Search for the cell housing the specified text and yield its [X, Y] center coordinate. 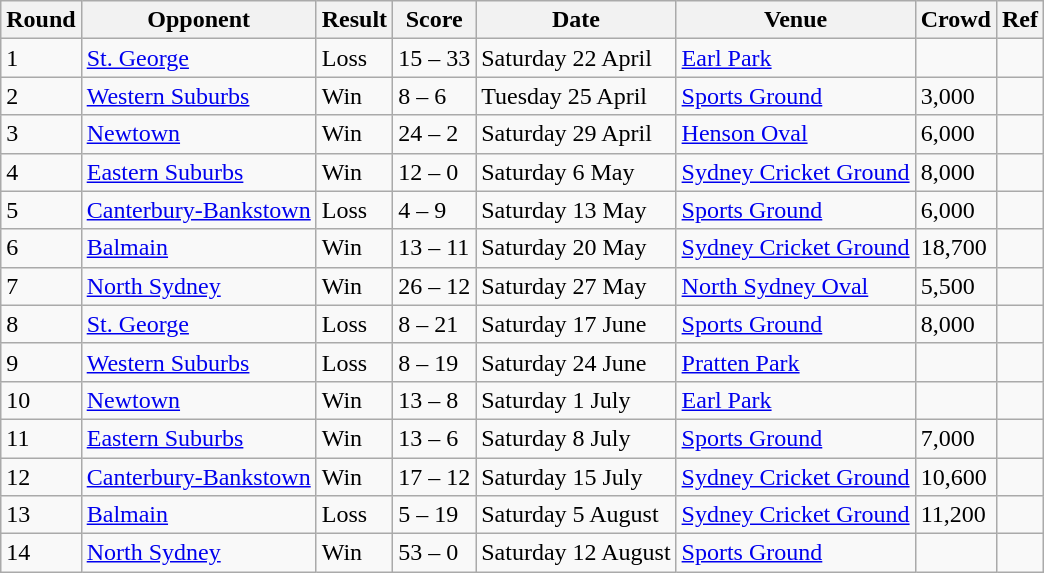
Venue [796, 20]
Saturday 8 July [576, 438]
Saturday 15 July [576, 477]
10 [41, 400]
Opponent [198, 20]
Saturday 20 May [576, 248]
Saturday 12 August [576, 553]
Crowd [956, 20]
Saturday 24 June [576, 362]
14 [41, 553]
Saturday 29 April [576, 134]
10,600 [956, 477]
4 [41, 172]
53 – 0 [434, 553]
18,700 [956, 248]
13 – 6 [434, 438]
Round [41, 20]
5 [41, 210]
Result [354, 20]
13 – 11 [434, 248]
Henson Oval [796, 134]
5 – 19 [434, 515]
11,200 [956, 515]
17 – 12 [434, 477]
11 [41, 438]
15 – 33 [434, 58]
Pratten Park [796, 362]
7,000 [956, 438]
12 [41, 477]
13 – 8 [434, 400]
Date [576, 20]
24 – 2 [434, 134]
9 [41, 362]
3,000 [956, 96]
Saturday 5 August [576, 515]
Ref [1020, 20]
Saturday 27 May [576, 286]
7 [41, 286]
North Sydney Oval [796, 286]
8 [41, 324]
6 [41, 248]
Saturday 22 April [576, 58]
3 [41, 134]
26 – 12 [434, 286]
Tuesday 25 April [576, 96]
8 – 21 [434, 324]
13 [41, 515]
Score [434, 20]
12 – 0 [434, 172]
1 [41, 58]
2 [41, 96]
Saturday 6 May [576, 172]
Saturday 17 June [576, 324]
Saturday 13 May [576, 210]
Saturday 1 July [576, 400]
8 – 6 [434, 96]
8 – 19 [434, 362]
4 – 9 [434, 210]
5,500 [956, 286]
